Pinpoint the cell where the given text exists, returning its [X, Y] midpoint coordinate. 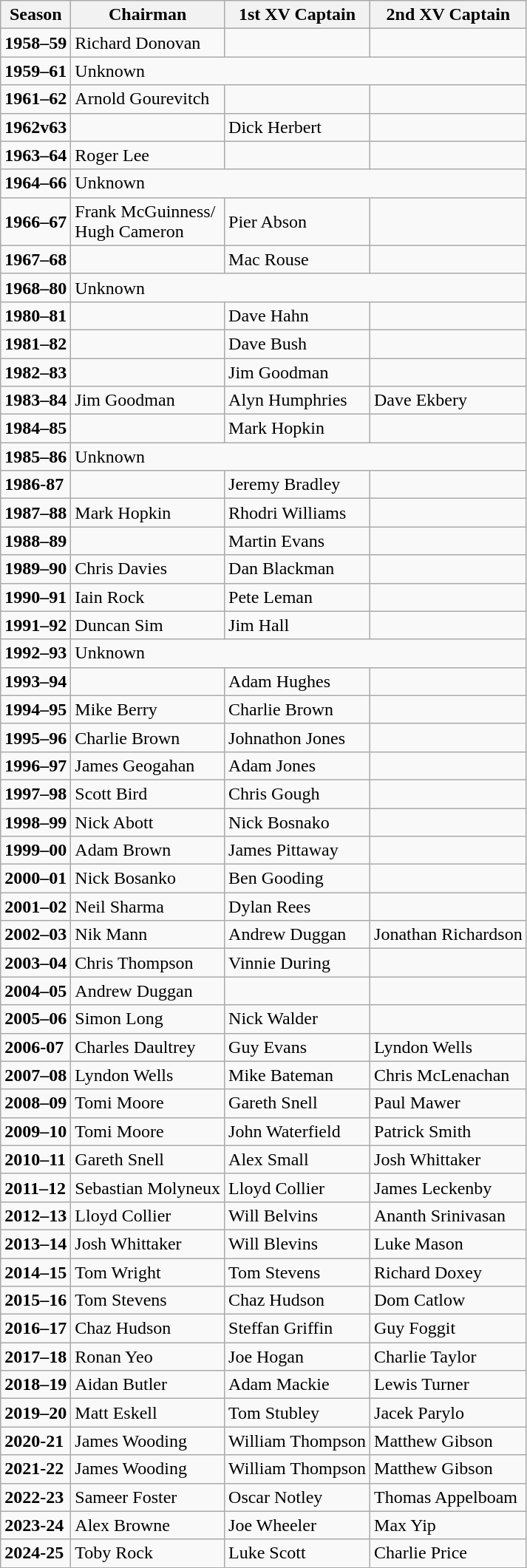
1967–68 [35, 259]
1966–67 [35, 222]
1995–96 [35, 737]
Pier Abson [297, 222]
Nick Walder [297, 1019]
Charles Daultrey [148, 1047]
Jacek Parylo [449, 1413]
Lewis Turner [449, 1385]
Patrick Smith [449, 1131]
Tom Wright [148, 1272]
1958–59 [35, 43]
Chris McLenachan [449, 1075]
Mike Bateman [297, 1075]
Matt Eskell [148, 1413]
Nick Abott [148, 822]
2008–09 [35, 1103]
Guy Evans [297, 1047]
Johnathon Jones [297, 737]
Dylan Rees [297, 907]
2022-23 [35, 1497]
Toby Rock [148, 1553]
Steffan Griffin [297, 1329]
Adam Hughes [297, 681]
2012–13 [35, 1216]
Ben Gooding [297, 879]
2004–05 [35, 991]
1991–92 [35, 625]
1990–91 [35, 597]
2002–03 [35, 935]
2024-25 [35, 1553]
Nick Bosanko [148, 879]
Vinnie During [297, 963]
Luke Mason [449, 1244]
1994–95 [35, 709]
Alex Small [297, 1159]
Dave Ekbery [449, 400]
1982–83 [35, 372]
Aidan Butler [148, 1385]
2011–12 [35, 1187]
Ronan Yeo [148, 1357]
James Leckenby [449, 1187]
2007–08 [35, 1075]
1989–90 [35, 569]
1983–84 [35, 400]
1962v63 [35, 127]
Iain Rock [148, 597]
Pete Leman [297, 597]
1997–98 [35, 794]
Joe Wheeler [297, 1525]
1984–85 [35, 429]
Scott Bird [148, 794]
Roger Lee [148, 155]
1988–89 [35, 541]
Rhodri Williams [297, 513]
Mac Rouse [297, 259]
James Geogahan [148, 766]
Alyn Humphries [297, 400]
1959–61 [35, 71]
Will Belvins [297, 1216]
Adam Mackie [297, 1385]
1961–62 [35, 99]
2018–19 [35, 1385]
Nick Bosnako [297, 822]
Mike Berry [148, 709]
Dave Hahn [297, 316]
2006-07 [35, 1047]
Sebastian Molyneux [148, 1187]
2nd XV Captain [449, 15]
Adam Jones [297, 766]
1985–86 [35, 457]
Will Blevins [297, 1244]
2020-21 [35, 1441]
2005–06 [35, 1019]
1986-87 [35, 485]
James Pittaway [297, 851]
Dick Herbert [297, 127]
1999–00 [35, 851]
1998–99 [35, 822]
2016–17 [35, 1329]
Nik Mann [148, 935]
2009–10 [35, 1131]
2015–16 [35, 1301]
Luke Scott [297, 1553]
Max Yip [449, 1525]
Richard Doxey [449, 1272]
Richard Donovan [148, 43]
Dan Blackman [297, 569]
Jonathan Richardson [449, 935]
Chris Gough [297, 794]
Chairman [148, 15]
Martin Evans [297, 541]
Sameer Foster [148, 1497]
Arnold Gourevitch [148, 99]
2003–04 [35, 963]
1963–64 [35, 155]
2000–01 [35, 879]
2001–02 [35, 907]
2019–20 [35, 1413]
Paul Mawer [449, 1103]
Dave Bush [297, 344]
Charlie Taylor [449, 1357]
Oscar Notley [297, 1497]
Chris Thompson [148, 963]
2013–14 [35, 1244]
2014–15 [35, 1272]
1987–88 [35, 513]
1980–81 [35, 316]
1992–93 [35, 653]
Jim Hall [297, 625]
Duncan Sim [148, 625]
2021-22 [35, 1469]
Tom Stubley [297, 1413]
1st XV Captain [297, 15]
Alex Browne [148, 1525]
Chris Davies [148, 569]
1968–80 [35, 287]
2023-24 [35, 1525]
Dom Catlow [449, 1301]
Jeremy Bradley [297, 485]
1996–97 [35, 766]
Adam Brown [148, 851]
1964–66 [35, 183]
Ananth Srinivasan [449, 1216]
Neil Sharma [148, 907]
Charlie Price [449, 1553]
2010–11 [35, 1159]
Frank McGuinness/Hugh Cameron [148, 222]
Thomas Appelboam [449, 1497]
1993–94 [35, 681]
Guy Foggit [449, 1329]
John Waterfield [297, 1131]
Simon Long [148, 1019]
2017–18 [35, 1357]
Joe Hogan [297, 1357]
Season [35, 15]
1981–82 [35, 344]
